For the text-containing cell, return its midpoint in [x, y] coordinate format. 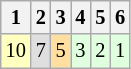
10 [16, 51]
4 [80, 17]
6 [120, 17]
7 [41, 51]
